Pinpoint the cell where the given text exists, returning its [X, Y] midpoint coordinate. 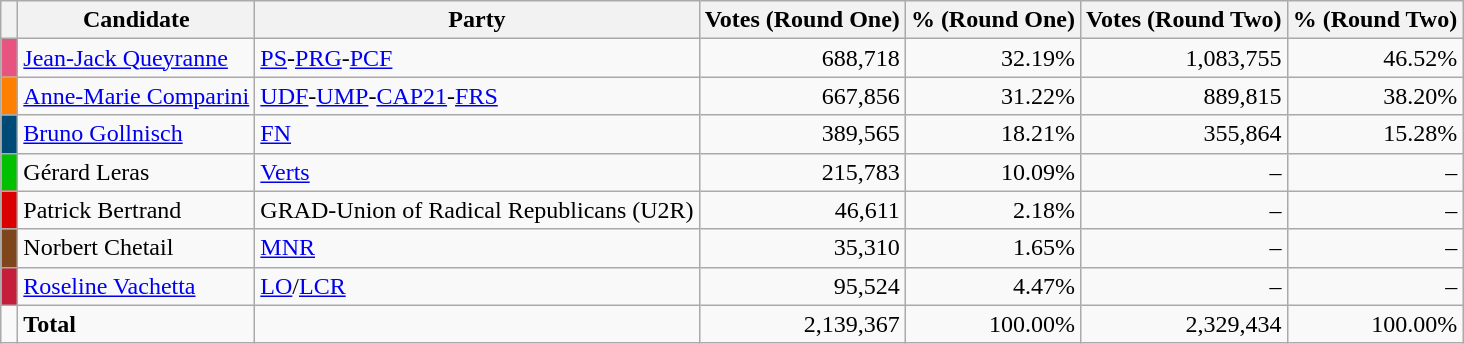
LO/LCR [477, 286]
35,310 [802, 248]
1.65% [992, 248]
Bruno Gollnisch [136, 134]
GRAD-Union of Radical Republicans (U2R) [477, 210]
667,856 [802, 96]
Patrick Bertrand [136, 210]
15.28% [1375, 134]
2,139,367 [802, 324]
% (Round One) [992, 20]
MNR [477, 248]
Party [477, 20]
355,864 [1184, 134]
31.22% [992, 96]
Gérard Leras [136, 172]
Anne-Marie Comparini [136, 96]
38.20% [1375, 96]
Norbert Chetail [136, 248]
389,565 [802, 134]
46.52% [1375, 58]
UDF-UMP-CAP21-FRS [477, 96]
Votes (Round Two) [1184, 20]
215,783 [802, 172]
% (Round Two) [1375, 20]
95,524 [802, 286]
46,611 [802, 210]
Verts [477, 172]
FN [477, 134]
2.18% [992, 210]
Votes (Round One) [802, 20]
10.09% [992, 172]
Roseline Vachetta [136, 286]
688,718 [802, 58]
889,815 [1184, 96]
32.19% [992, 58]
2,329,434 [1184, 324]
PS-PRG-PCF [477, 58]
Candidate [136, 20]
18.21% [992, 134]
Total [136, 324]
1,083,755 [1184, 58]
4.47% [992, 286]
Jean-Jack Queyranne [136, 58]
